Return the [X, Y] coordinate for the center point of the cell that contains the specified text.  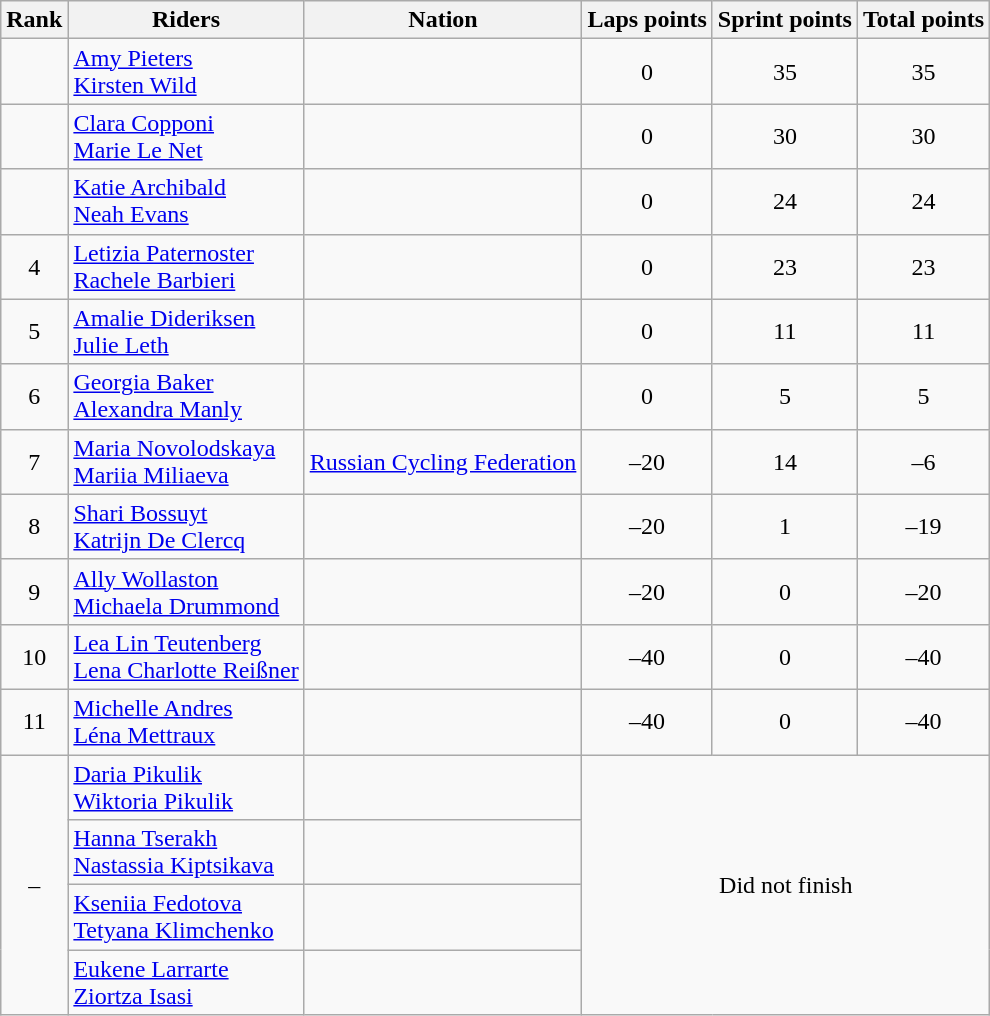
Russian Cycling Federation [443, 462]
Amalie DideriksenJulie Leth [186, 332]
Sprint points [784, 20]
– [34, 884]
Clara CopponiMarie Le Net [186, 136]
7 [34, 462]
Total points [923, 20]
14 [784, 462]
8 [34, 526]
9 [34, 592]
1 [784, 526]
Amy PietersKirsten Wild [186, 72]
Rank [34, 20]
6 [34, 396]
4 [34, 266]
Laps points [647, 20]
Eukene LarrarteZiortza Isasi [186, 982]
10 [34, 656]
Daria PikulikWiktoria Pikulik [186, 786]
Maria NovolodskayaMariia Miliaeva [186, 462]
Shari BossuytKatrijn De Clercq [186, 526]
–19 [923, 526]
Nation [443, 20]
Georgia BakerAlexandra Manly [186, 396]
Riders [186, 20]
–6 [923, 462]
Michelle AndresLéna Mettraux [186, 722]
Katie ArchibaldNeah Evans [186, 202]
Kseniia FedotovaTetyana Klimchenko [186, 918]
Lea Lin TeutenbergLena Charlotte Reißner [186, 656]
Ally WollastonMichaela Drummond [186, 592]
Did not finish [786, 884]
Hanna TserakhNastassia Kiptsikava [186, 852]
Letizia PaternosterRachele Barbieri [186, 266]
